Extract the (X, Y) coordinate from the center of the cell holding the provided text.  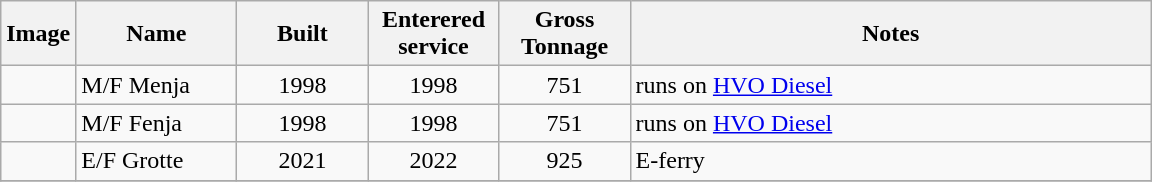
Notes (890, 34)
2022 (434, 161)
Gross Tonnage (564, 34)
Name (156, 34)
Built (302, 34)
M/F Menja (156, 85)
925 (564, 161)
E-ferry (890, 161)
E/F Grotte (156, 161)
2021 (302, 161)
Enterered service (434, 34)
M/F Fenja (156, 123)
Image (38, 34)
